Capture the cell that displays the provided text and extract its (X, Y) central coordinate. 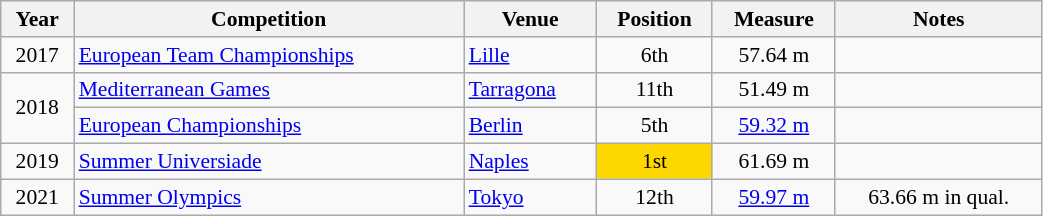
Position (655, 19)
Summer Universiade (269, 162)
Naples (530, 162)
Measure (774, 19)
Tokyo (530, 197)
61.69 m (774, 162)
Competition (269, 19)
European Championships (269, 126)
2018 (38, 108)
Mediterranean Games (269, 90)
Notes (938, 19)
51.49 m (774, 90)
5th (655, 126)
63.66 m in qual. (938, 197)
59.97 m (774, 197)
59.32 m (774, 126)
Venue (530, 19)
6th (655, 55)
Year (38, 19)
2021 (38, 197)
Summer Olympics (269, 197)
2019 (38, 162)
1st (655, 162)
Lille (530, 55)
2017 (38, 55)
Berlin (530, 126)
Tarragona (530, 90)
European Team Championships (269, 55)
12th (655, 197)
57.64 m (774, 55)
11th (655, 90)
